Locate the cell with the specified text and output its (x, y) center coordinate. 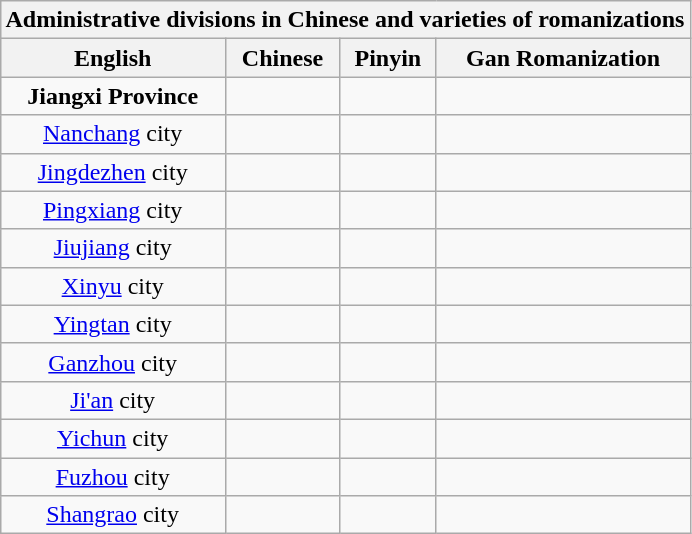
Pinyin (388, 58)
Nanchang city (112, 134)
Ji'an city (112, 400)
Jiujiang city (112, 248)
Fuzhou city (112, 477)
Jingdezhen city (112, 172)
Administrative divisions in Chinese and varieties of romanizations (345, 20)
Ganzhou city (112, 362)
Yichun city (112, 438)
Yingtan city (112, 324)
Xinyu city (112, 286)
Pingxiang city (112, 210)
Gan Romanization (563, 58)
English (112, 58)
Shangrao city (112, 515)
Chinese (282, 58)
Jiangxi Province (112, 96)
